Determine the (x, y) coordinate at the center of the cell enclosing the given text.  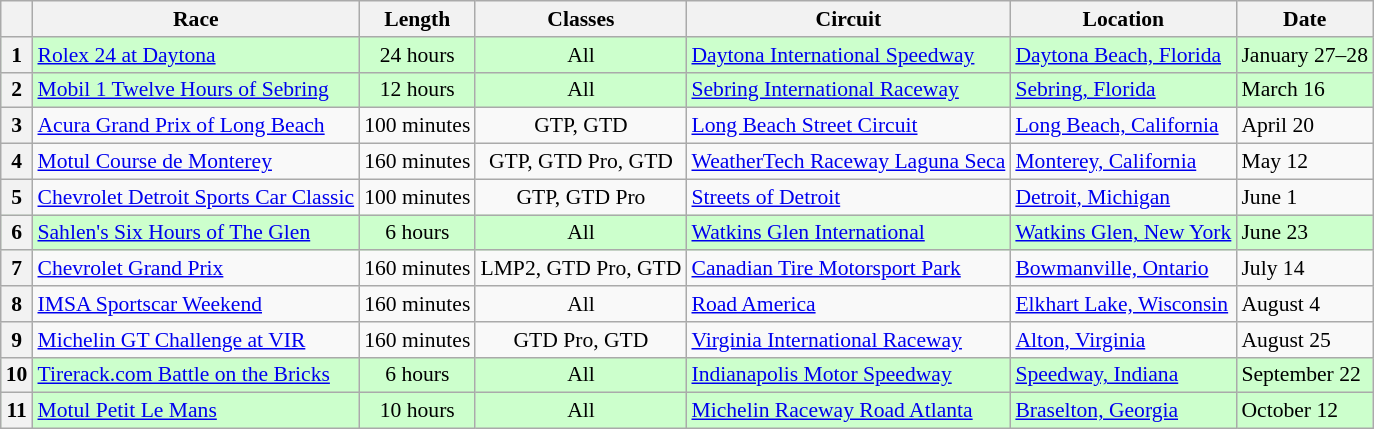
Daytona Beach, Florida (1123, 55)
11 (17, 411)
Daytona International Speedway (848, 55)
Classes (580, 19)
August 25 (1304, 340)
Michelin Raceway Road Atlanta (848, 411)
Detroit, Michigan (1123, 197)
Motul Course de Monterey (196, 162)
Chevrolet Detroit Sports Car Classic (196, 197)
Michelin GT Challenge at VIR (196, 340)
10 hours (417, 411)
Watkins Glen International (848, 233)
Elkhart Lake, Wisconsin (1123, 304)
Virginia International Raceway (848, 340)
6 (17, 233)
Road America (848, 304)
8 (17, 304)
Tirerack.com Battle on the Bricks (196, 375)
Circuit (848, 19)
5 (17, 197)
9 (17, 340)
Rolex 24 at Daytona (196, 55)
24 hours (417, 55)
Watkins Glen, New York (1123, 233)
Mobil 1 Twelve Hours of Sebring (196, 90)
Motul Petit Le Mans (196, 411)
Long Beach, California (1123, 126)
May 12 (1304, 162)
June 23 (1304, 233)
Monterey, California (1123, 162)
Indianapolis Motor Speedway (848, 375)
August 4 (1304, 304)
Sebring International Raceway (848, 90)
7 (17, 269)
1 (17, 55)
September 22 (1304, 375)
March 16 (1304, 90)
LMP2, GTD Pro, GTD (580, 269)
Streets of Detroit (848, 197)
2 (17, 90)
Race (196, 19)
GTD Pro, GTD (580, 340)
IMSA Sportscar Weekend (196, 304)
Sahlen's Six Hours of The Glen (196, 233)
Date (1304, 19)
Alton, Virginia (1123, 340)
July 14 (1304, 269)
GTP, GTD Pro (580, 197)
October 12 (1304, 411)
GTP, GTD Pro, GTD (580, 162)
January 27–28 (1304, 55)
Chevrolet Grand Prix (196, 269)
12 hours (417, 90)
10 (17, 375)
Canadian Tire Motorsport Park (848, 269)
3 (17, 126)
4 (17, 162)
GTP, GTD (580, 126)
Sebring, Florida (1123, 90)
Location (1123, 19)
April 20 (1304, 126)
Long Beach Street Circuit (848, 126)
Bowmanville, Ontario (1123, 269)
Speedway, Indiana (1123, 375)
Braselton, Georgia (1123, 411)
June 1 (1304, 197)
Length (417, 19)
Acura Grand Prix of Long Beach (196, 126)
WeatherTech Raceway Laguna Seca (848, 162)
